Capture the cell that displays the provided text and extract its (X, Y) central coordinate. 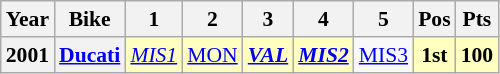
Bike (90, 19)
Ducati (90, 55)
2001 (28, 55)
100 (478, 55)
5 (384, 19)
MIS3 (384, 55)
MIS1 (154, 55)
Year (28, 19)
2 (212, 19)
Pts (478, 19)
1 (154, 19)
VAL (268, 55)
Pos (434, 19)
4 (324, 19)
MON (212, 55)
3 (268, 19)
MIS2 (324, 55)
1st (434, 55)
